Identify which cell holds the provided text, then report its (X, Y) central coordinate. 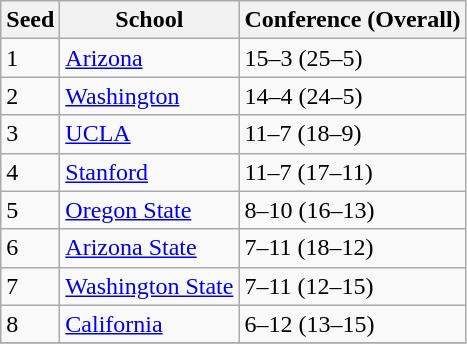
6–12 (13–15) (352, 324)
2 (30, 96)
Oregon State (150, 210)
School (150, 20)
California (150, 324)
Stanford (150, 172)
11–7 (17–11) (352, 172)
Arizona State (150, 248)
4 (30, 172)
Washington State (150, 286)
7–11 (18–12) (352, 248)
UCLA (150, 134)
15–3 (25–5) (352, 58)
11–7 (18–9) (352, 134)
Washington (150, 96)
8 (30, 324)
14–4 (24–5) (352, 96)
Arizona (150, 58)
7–11 (12–15) (352, 286)
Seed (30, 20)
3 (30, 134)
1 (30, 58)
5 (30, 210)
6 (30, 248)
Conference (Overall) (352, 20)
7 (30, 286)
8–10 (16–13) (352, 210)
